Output the (X, Y) coordinate of the center of the cell containing the given text.  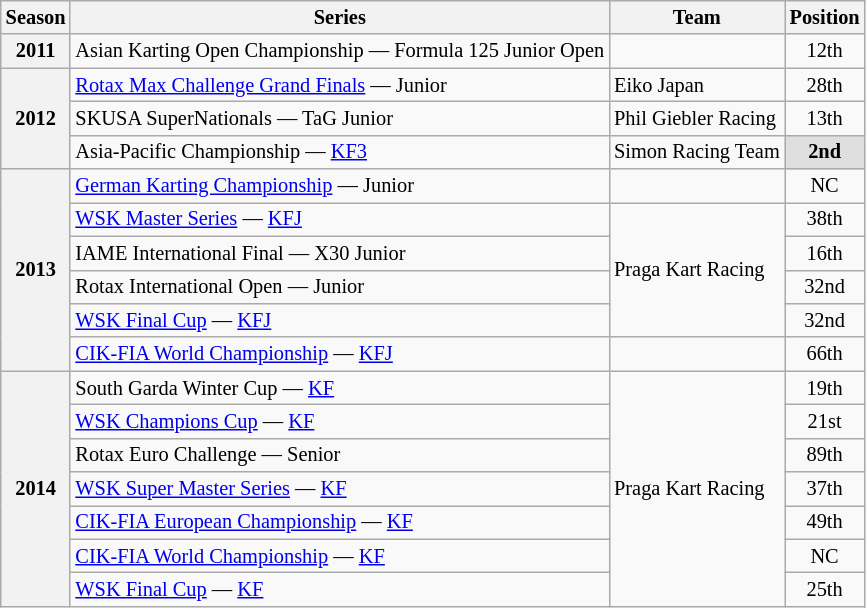
37th (825, 489)
2013 (36, 270)
CIK-FIA World Championship — KF (340, 556)
South Garda Winter Cup — KF (340, 388)
28th (825, 85)
Season (36, 17)
Phil Giebler Racing (697, 118)
Team (697, 17)
Asia-Pacific Championship — KF3 (340, 152)
19th (825, 388)
WSK Final Cup — KFJ (340, 320)
66th (825, 354)
WSK Super Master Series — KF (340, 489)
WSK Champions Cup — KF (340, 421)
Position (825, 17)
2011 (36, 51)
Asian Karting Open Championship — Formula 125 Junior Open (340, 51)
25th (825, 589)
Rotax Max Challenge Grand Finals — Junior (340, 85)
89th (825, 455)
German Karting Championship — Junior (340, 186)
CIK-FIA European Championship — KF (340, 522)
Eiko Japan (697, 85)
2014 (36, 489)
Series (340, 17)
Rotax Euro Challenge — Senior (340, 455)
38th (825, 219)
12th (825, 51)
13th (825, 118)
21st (825, 421)
2012 (36, 118)
49th (825, 522)
IAME International Final — X30 Junior (340, 253)
16th (825, 253)
WSK Master Series — KFJ (340, 219)
Simon Racing Team (697, 152)
2nd (825, 152)
SKUSA SuperNationals — TaG Junior (340, 118)
WSK Final Cup — KF (340, 589)
CIK-FIA World Championship — KFJ (340, 354)
Rotax International Open — Junior (340, 287)
